Provide the [x, y] coordinate of the cell's center where the given text is located.  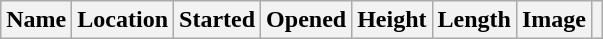
Height [392, 20]
Started [218, 20]
Length [474, 20]
Opened [306, 20]
Location [123, 20]
Name [36, 20]
Image [554, 20]
